Return [X, Y] of the center of cell containing provided text 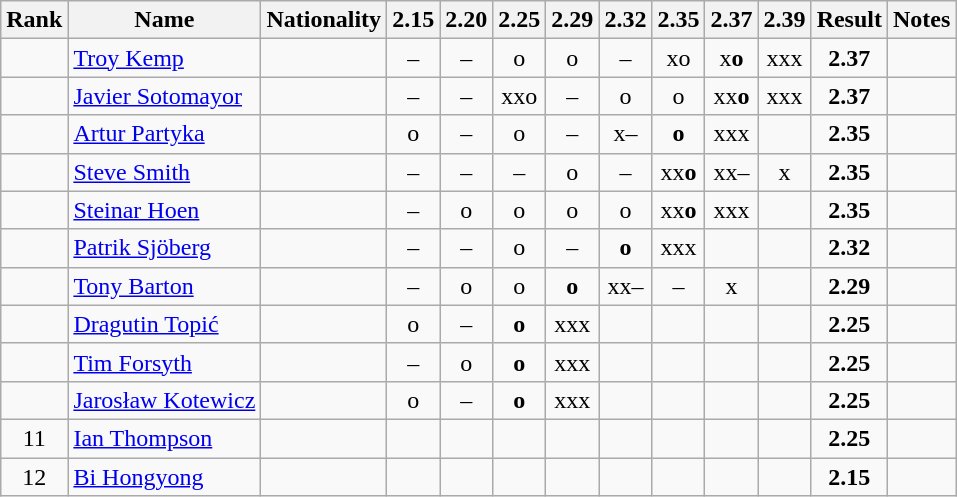
11 [34, 438]
Result [849, 20]
2.39 [784, 20]
Steve Smith [164, 172]
2.20 [466, 20]
Tim Forsyth [164, 362]
Artur Partyka [164, 134]
Troy Kemp [164, 58]
Rank [34, 20]
Steinar Hoen [164, 210]
12 [34, 477]
Nationality [324, 20]
Ian Thompson [164, 438]
Notes [922, 20]
Patrik Sjöberg [164, 248]
Bi Hongyong [164, 477]
Tony Barton [164, 286]
x– [626, 134]
Dragutin Topić [164, 324]
Name [164, 20]
Javier Sotomayor [164, 96]
Jarosław Kotewicz [164, 400]
